Output the [X, Y] coordinate of the center of the cell containing the given text.  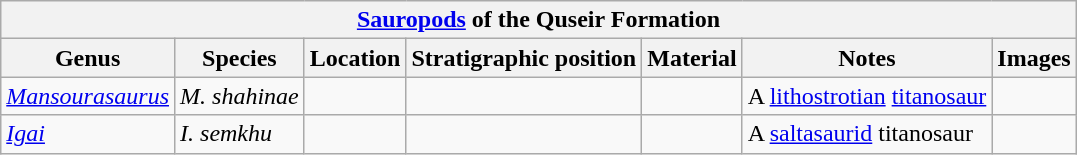
Location [355, 58]
Sauropods of the Quseir Formation [538, 20]
I. semkhu [240, 134]
Stratigraphic position [524, 58]
Species [240, 58]
Igai [88, 134]
M. shahinae [240, 96]
Notes [867, 58]
Material [692, 58]
Genus [88, 58]
Images [1034, 58]
A saltasaurid titanosaur [867, 134]
A lithostrotian titanosaur [867, 96]
Mansourasaurus [88, 96]
